Search for the cell housing the specified text and yield its [X, Y] center coordinate. 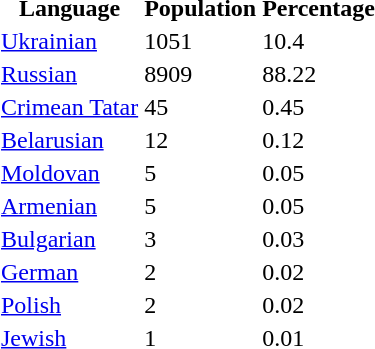
8909 [200, 74]
12 [200, 140]
1051 [200, 41]
45 [200, 107]
3 [200, 239]
